Return the (x, y) coordinate for the center point of the cell that contains the specified text.  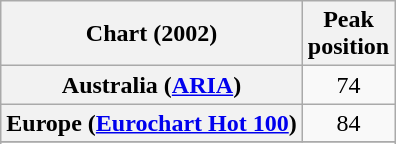
Chart (2002) (152, 34)
74 (348, 85)
84 (348, 123)
Australia (ARIA) (152, 85)
Peakposition (348, 34)
Europe (Eurochart Hot 100) (152, 123)
